Pinpoint the cell where the given text exists, returning its (X, Y) midpoint coordinate. 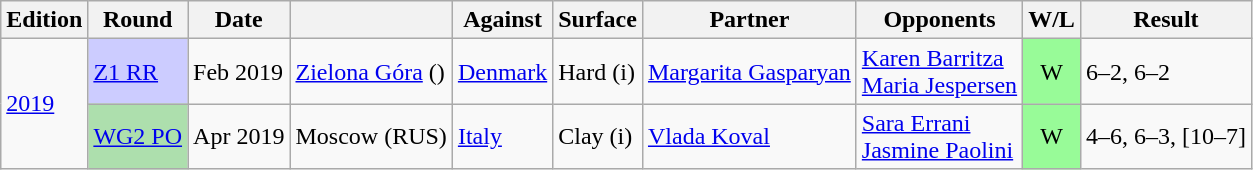
4–6, 6–3, [10–7] (1166, 136)
Sara Errani Jasmine Paolini (939, 136)
WG2 PO (138, 136)
Z1 RR (138, 72)
Edition (44, 20)
Zielona Góra () (371, 72)
Against (502, 20)
Moscow (RUS) (371, 136)
Date (239, 20)
Opponents (939, 20)
Partner (749, 20)
Clay (i) (598, 136)
Hard (i) (598, 72)
Round (138, 20)
2019 (44, 104)
Result (1166, 20)
Apr 2019 (239, 136)
Surface (598, 20)
Denmark (502, 72)
Italy (502, 136)
Feb 2019 (239, 72)
Vlada Koval (749, 136)
6–2, 6–2 (1166, 72)
W/L (1052, 20)
Margarita Gasparyan (749, 72)
Karen Barritza Maria Jespersen (939, 72)
